Identify which cell holds the provided text, then report its (x, y) central coordinate. 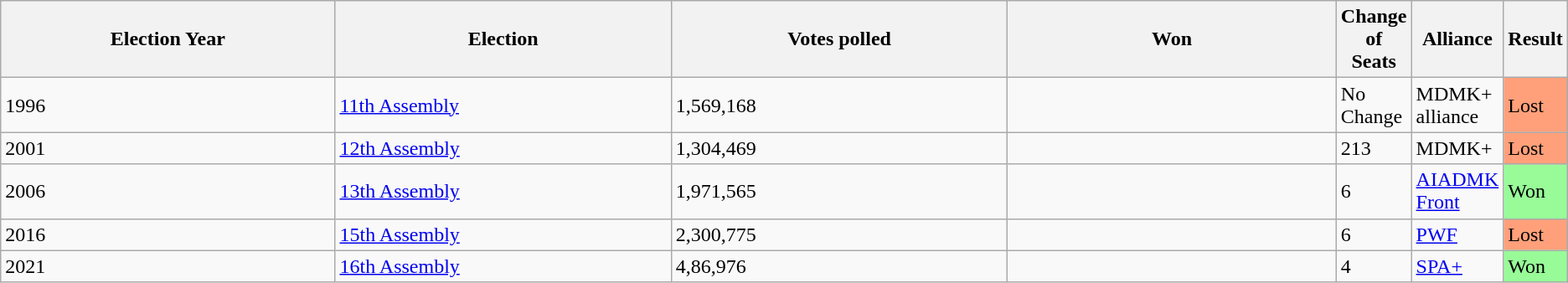
2016 (168, 234)
15th Assembly (503, 234)
2006 (168, 191)
Change of Seats (1374, 39)
PWF (1457, 234)
4,86,976 (839, 266)
12th Assembly (503, 148)
2001 (168, 148)
16th Assembly (503, 266)
MDMK+ alliance (1457, 105)
Election Year (168, 39)
1,569,168 (839, 105)
Votes polled (839, 39)
Alliance (1457, 39)
2,300,775 (839, 234)
AIADMK Front (1457, 191)
No Change (1374, 105)
1,971,565 (839, 191)
MDMK+ (1457, 148)
2021 (168, 266)
1996 (168, 105)
13th Assembly (503, 191)
SPA+ (1457, 266)
1,304,469 (839, 148)
Election (503, 39)
213 (1374, 148)
11th Assembly (503, 105)
4 (1374, 266)
Result (1535, 39)
